Locate the cell with the specified text and output its [X, Y] center coordinate. 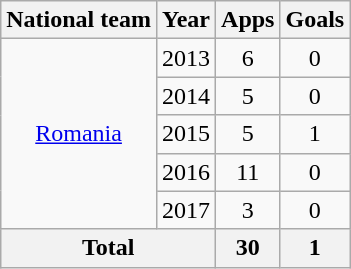
30 [248, 248]
6 [248, 58]
Year [186, 20]
3 [248, 210]
2014 [186, 96]
Apps [248, 20]
Goals [315, 20]
Romania [79, 134]
2017 [186, 210]
National team [79, 20]
2016 [186, 172]
Total [108, 248]
11 [248, 172]
2015 [186, 134]
2013 [186, 58]
